Extract the [X, Y] coordinate from the center of the cell holding the provided text.  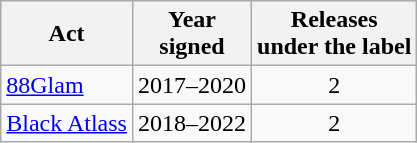
Releases under the label [334, 34]
Act [67, 34]
Black Atlass [67, 123]
88Glam [67, 85]
2017–2020 [192, 85]
2018–2022 [192, 123]
Year signed [192, 34]
